Search for the cell housing the specified text and yield its [x, y] center coordinate. 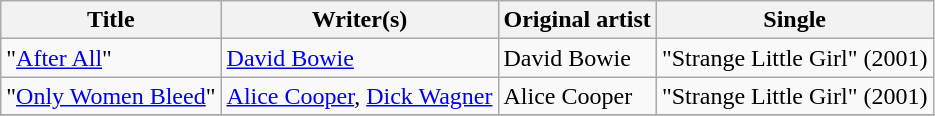
Original artist [577, 20]
Alice Cooper, Dick Wagner [360, 96]
Writer(s) [360, 20]
"Only Women Bleed" [111, 96]
Alice Cooper [577, 96]
Single [794, 20]
"After All" [111, 58]
Title [111, 20]
